Scan for the cell matching the given text and deliver its [X, Y] coordinate at center. 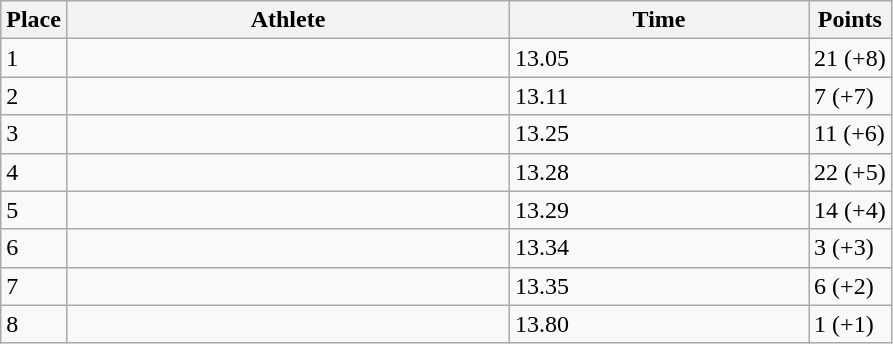
2 [34, 96]
7 (+7) [850, 96]
4 [34, 172]
13.29 [660, 210]
13.25 [660, 134]
13.35 [660, 286]
11 (+6) [850, 134]
3 (+3) [850, 248]
13.11 [660, 96]
8 [34, 324]
6 [34, 248]
Athlete [288, 20]
Place [34, 20]
13.34 [660, 248]
7 [34, 286]
6 (+2) [850, 286]
13.28 [660, 172]
Points [850, 20]
3 [34, 134]
5 [34, 210]
22 (+5) [850, 172]
1 [34, 58]
21 (+8) [850, 58]
13.80 [660, 324]
14 (+4) [850, 210]
Time [660, 20]
13.05 [660, 58]
1 (+1) [850, 324]
